Scan for the cell matching the given text and deliver its (x, y) coordinate at center. 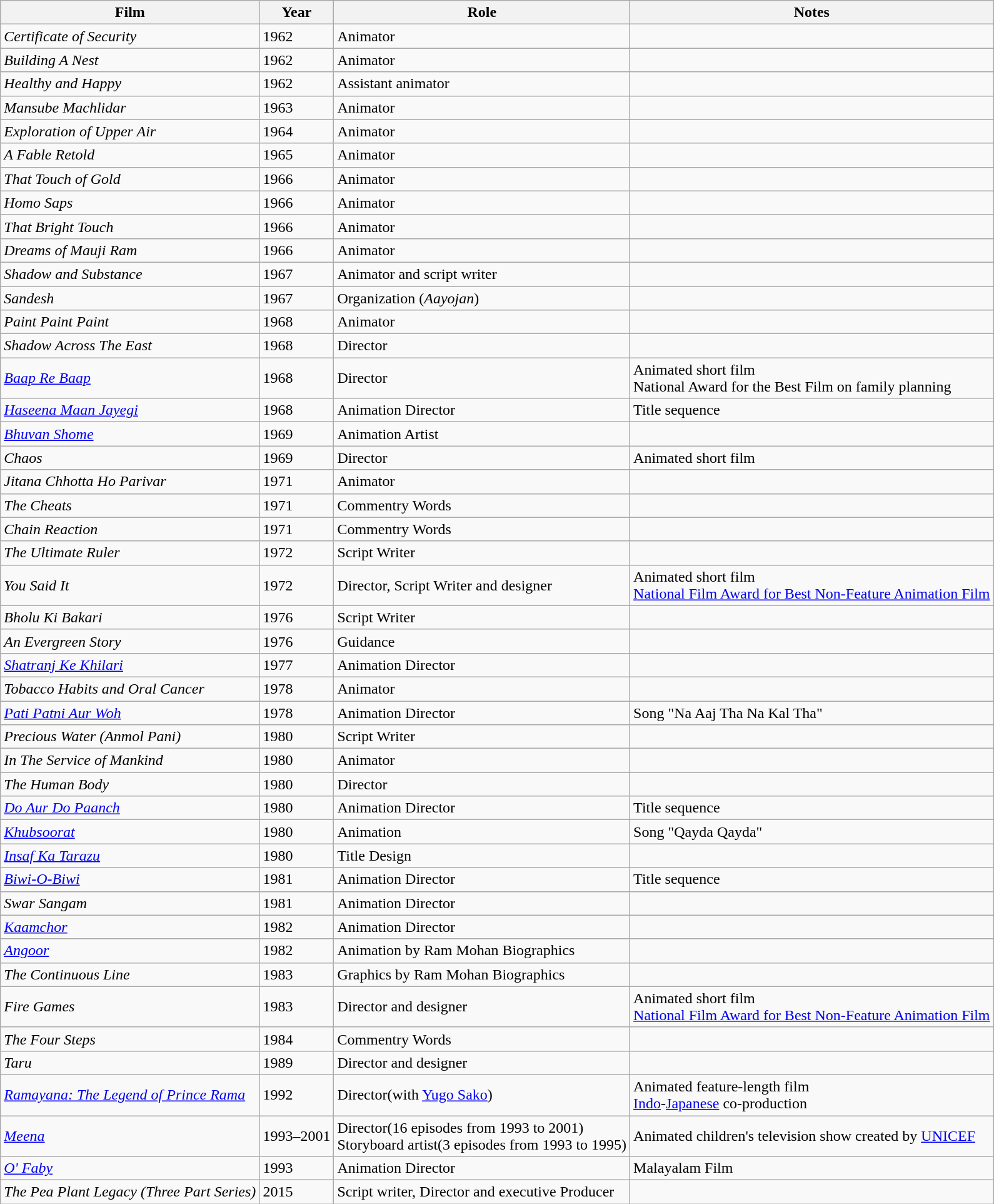
1964 (296, 131)
Certificate of Security (130, 36)
An Evergreen Story (130, 641)
Animation by Ram Mohan Biographics (482, 951)
Dreams of Mauji Ram (130, 250)
Building A Nest (130, 60)
Notes (811, 13)
Animation Artist (482, 434)
Baap Re Baap (130, 378)
1989 (296, 1063)
That Bright Touch (130, 226)
Jitana Chhotta Ho Parivar (130, 482)
Kaamchor (130, 927)
1963 (296, 108)
The Continuous Line (130, 974)
Animated short film (811, 458)
Malayalam Film (811, 1168)
O' Faby (130, 1168)
The Human Body (130, 784)
Exploration of Upper Air (130, 131)
Chaos (130, 458)
The Cheats (130, 505)
The Four Steps (130, 1039)
1993–2001 (296, 1136)
Shadow and Substance (130, 274)
Do Aur Do Paanch (130, 808)
The Ultimate Ruler (130, 553)
Khubsoorat (130, 832)
Animated short film National Award for the Best Film on family planning (811, 378)
Paint Paint Paint (130, 322)
Fire Games (130, 1007)
Director(16 episodes from 1993 to 2001) Storyboard artist(3 episodes from 1993 to 1995) (482, 1136)
In The Service of Mankind (130, 761)
1992 (296, 1095)
1984 (296, 1039)
Shadow Across The East (130, 346)
1993 (296, 1168)
Director, Script Writer and designer (482, 585)
Script writer, Director and executive Producer (482, 1192)
Healthy and Happy (130, 84)
That Touch of Gold (130, 179)
A Fable Retold (130, 155)
1965 (296, 155)
Swar Sangam (130, 903)
Insaf Ka Tarazu (130, 856)
Bhuvan Shome (130, 434)
Graphics by Ram Mohan Biographics (482, 974)
Guidance (482, 641)
You Said It (130, 585)
Sandesh (130, 298)
Animated children's television show created by UNICEF (811, 1136)
Ramayana: The Legend of Prince Rama (130, 1095)
The Pea Plant Legacy (Three Part Series) (130, 1192)
Homo Saps (130, 203)
Film (130, 13)
Animated feature-length filmIndo-Japanese co-production (811, 1095)
2015 (296, 1192)
Precious Water (Anmol Pani) (130, 737)
Biwi-O-Biwi (130, 879)
Meena (130, 1136)
Mansube Machlidar (130, 108)
Tobacco Habits and Oral Cancer (130, 689)
Animation (482, 832)
Assistant animator (482, 84)
Song "Qayda Qayda" (811, 832)
Title Design (482, 856)
Director(with Yugo Sako) (482, 1095)
Haseena Maan Jayegi (130, 410)
Pati Patni Aur Woh (130, 712)
Animator and script writer (482, 274)
Song "Na Aaj Tha Na Kal Tha" (811, 712)
Organization (Aayojan) (482, 298)
Role (482, 13)
Taru (130, 1063)
1977 (296, 665)
Chain Reaction (130, 529)
Shatranj Ke Khilari (130, 665)
Bholu Ki Bakari (130, 617)
Angoor (130, 951)
Year (296, 13)
